Capture the cell that displays the provided text and extract its [X, Y] central coordinate. 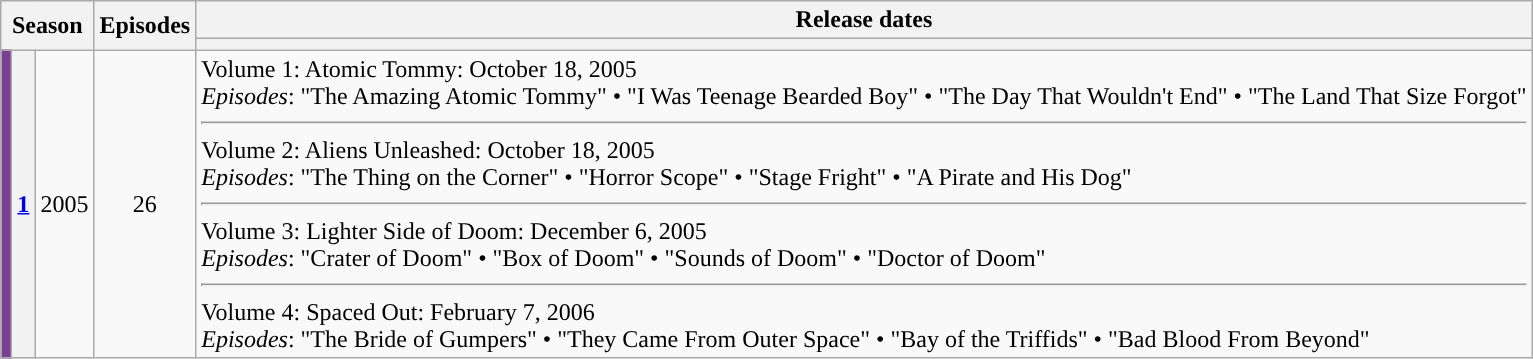
1 [24, 204]
Release dates [864, 20]
Season [48, 26]
26 [145, 204]
Episodes [145, 26]
2005 [64, 204]
